For the text-containing cell, return its midpoint in (X, Y) coordinate format. 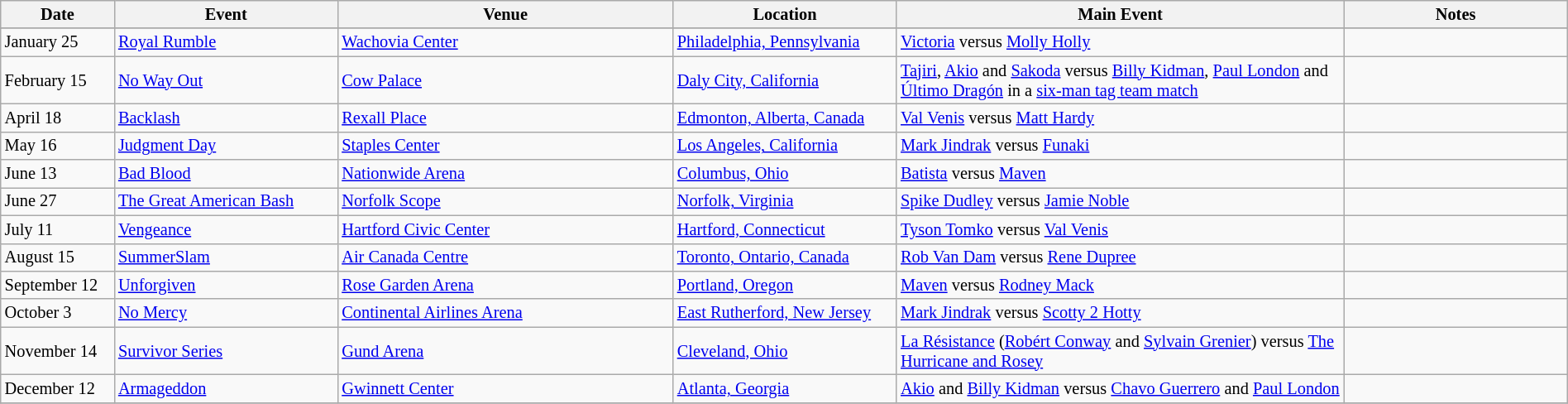
Maven versus Rodney Mack (1120, 285)
Norfolk Scope (504, 201)
Tyson Tomko versus Val Venis (1120, 229)
Air Canada Centre (504, 257)
Rose Garden Arena (504, 285)
June 13 (58, 174)
February 15 (58, 80)
Hartford, Connecticut (785, 229)
Judgment Day (226, 146)
Mark Jindrak versus Funaki (1120, 146)
Akio and Billy Kidman versus Chavo Guerrero and Paul London (1120, 388)
East Rutherford, New Jersey (785, 313)
Wachovia Center (504, 42)
Daly City, California (785, 80)
Venue (504, 14)
Bad Blood (226, 174)
Val Venis versus Matt Hardy (1120, 118)
Nationwide Arena (504, 174)
December 12 (58, 388)
Columbus, Ohio (785, 174)
Spike Dudley versus Jamie Noble (1120, 201)
Main Event (1120, 14)
August 15 (58, 257)
Rexall Place (504, 118)
No Mercy (226, 313)
Rob Van Dam versus Rene Dupree (1120, 257)
Victoria versus Molly Holly (1120, 42)
Notes (1456, 14)
Norfolk, Virginia (785, 201)
Edmonton, Alberta, Canada (785, 118)
April 18 (58, 118)
September 12 (58, 285)
January 25 (58, 42)
Tajiri, Akio and Sakoda versus Billy Kidman, Paul London and Último Dragón in a six-man tag team match (1120, 80)
Survivor Series (226, 351)
La Résistance (Robért Conway and Sylvain Grenier) versus The Hurricane and Rosey (1120, 351)
Toronto, Ontario, Canada (785, 257)
November 14 (58, 351)
Los Angeles, California (785, 146)
May 16 (58, 146)
Cow Palace (504, 80)
Mark Jindrak versus Scotty 2 Hotty (1120, 313)
Hartford Civic Center (504, 229)
Event (226, 14)
July 11 (58, 229)
Continental Airlines Arena (504, 313)
Cleveland, Ohio (785, 351)
June 27 (58, 201)
October 3 (58, 313)
Portland, Oregon (785, 285)
Batista versus Maven (1120, 174)
Philadelphia, Pennsylvania (785, 42)
No Way Out (226, 80)
Staples Center (504, 146)
The Great American Bash (226, 201)
Gund Arena (504, 351)
Atlanta, Georgia (785, 388)
Location (785, 14)
Backlash (226, 118)
Gwinnett Center (504, 388)
Royal Rumble (226, 42)
Date (58, 14)
Armageddon (226, 388)
Vengeance (226, 229)
SummerSlam (226, 257)
Unforgiven (226, 285)
